Pinpoint the cell where the given text exists, returning its [x, y] midpoint coordinate. 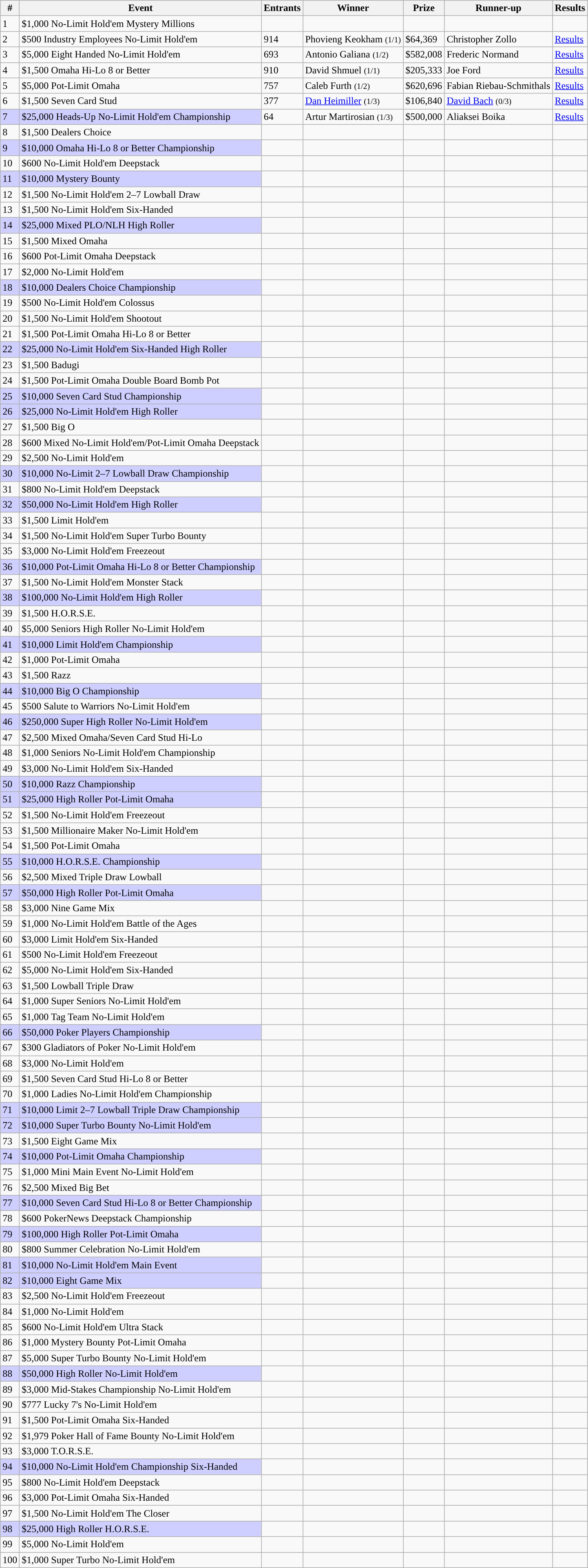
28 [10, 442]
3 [10, 55]
7 [10, 117]
6 [10, 101]
$25,000 No-Limit Hold'em High Roller [140, 411]
40 [10, 629]
94 [10, 1467]
72 [10, 1125]
$25,000 Heads-Up No-Limit Hold'em Championship [140, 117]
47 [10, 738]
97 [10, 1513]
$1,000 No-Limit Hold'em [140, 1312]
$3,000 Limit Hold'em Six-Handed [140, 939]
Artur Martirosian (1/3) [353, 117]
$500 No-Limit Hold'em Freezeout [140, 955]
81 [10, 1265]
$620,696 [424, 86]
$50,000 No-Limit Hold'em High Roller [140, 505]
$2,500 Mixed Big Bet [140, 1188]
$1,000 No-Limit Hold'em Mystery Millions [140, 24]
693 [282, 55]
$1,500 Limit Hold'em [140, 520]
69 [10, 1079]
Fabian Riebau-Schmithals [498, 86]
22 [10, 349]
$600 Pot-Limit Omaha Deepstack [140, 256]
$10,000 Big O Championship [140, 691]
52 [10, 815]
82 [10, 1281]
$10,000 H.O.R.S.E. Championship [140, 861]
$1,500 Razz [140, 675]
$1,500 Pot-Limit Omaha Hi-Lo 8 or Better [140, 334]
$10,000 Dealers Choice Championship [140, 287]
Aliaksei Boika [498, 117]
2 [10, 39]
91 [10, 1420]
58 [10, 908]
62 [10, 970]
14 [10, 225]
$25,000 High Roller H.O.R.S.E. [140, 1529]
$1,500 Mixed Omaha [140, 241]
83 [10, 1296]
$300 Gladiators of Poker No-Limit Hold'em [140, 1048]
$100,000 High Roller Pot-Limit Omaha [140, 1234]
$10,000 Limit Hold'em Championship [140, 644]
$1,500 Millionaire Maker No-Limit Hold'em [140, 830]
Entrants [282, 8]
53 [10, 830]
10 [10, 163]
71 [10, 1110]
$10,000 Pot-Limit Omaha Championship [140, 1156]
David Bach (0/3) [498, 101]
78 [10, 1219]
42 [10, 660]
16 [10, 256]
Phovieng Keokham (1/1) [353, 39]
914 [282, 39]
$10,000 Razz Championship [140, 784]
$2,500 No-Limit Hold'em Freezeout [140, 1296]
$50,000 Poker Players Championship [140, 1032]
$5,000 Eight Handed No-Limit Hold'em [140, 55]
21 [10, 334]
$1,000 Super Seniors No-Limit Hold'em [140, 1001]
$500,000 [424, 117]
76 [10, 1188]
Prize [424, 8]
$1,500 Eight Game Mix [140, 1141]
17 [10, 272]
1 [10, 24]
$1,500 H.O.R.S.E. [140, 613]
38 [10, 598]
39 [10, 613]
27 [10, 427]
# [10, 8]
$10,000 Omaha Hi-Lo 8 or Better Championship [140, 148]
Joe Ford [498, 70]
70 [10, 1094]
Winner [353, 8]
$800 Summer Celebration No-Limit Hold'em [140, 1250]
$10,000 Seven Card Stud Hi-Lo 8 or Better Championship [140, 1203]
$3,000 T.O.R.S.E. [140, 1451]
$1,500 No-Limit Hold'em Freezeout [140, 815]
$1,000 No-Limit Hold'em Battle of the Ages [140, 923]
31 [10, 489]
$1,500 Seven Card Stud [140, 101]
757 [282, 86]
20 [10, 318]
$3,000 Nine Game Mix [140, 908]
19 [10, 303]
100 [10, 1560]
15 [10, 241]
46 [10, 722]
85 [10, 1327]
$1,500 Omaha Hi-Lo 8 or Better [140, 70]
35 [10, 551]
$5,000 No-Limit Hold'em [140, 1544]
$1,500 No-Limit Hold'em Super Turbo Bounty [140, 536]
41 [10, 644]
89 [10, 1389]
$1,000 Pot-Limit Omaha [140, 660]
$600 PokerNews Deepstack Championship [140, 1219]
90 [10, 1405]
$10,000 Mystery Bounty [140, 179]
87 [10, 1358]
26 [10, 411]
$50,000 High Roller No-Limit Hold'em [140, 1374]
67 [10, 1048]
36 [10, 567]
$1,000 Mini Main Event No-Limit Hold'em [140, 1172]
$1,500 Pot-Limit Omaha Double Board Bomb Pot [140, 380]
$5,000 Seniors High Roller No-Limit Hold'em [140, 629]
$5,000 Super Turbo Bounty No-Limit Hold'em [140, 1358]
$1,000 Tag Team No-Limit Hold'em [140, 1017]
$777 Lucky 7's No-Limit Hold'em [140, 1405]
$3,000 No-Limit Hold'em Six-Handed [140, 769]
$106,840 [424, 101]
910 [282, 70]
$1,500 Pot-Limit Omaha Six-Handed [140, 1420]
25 [10, 396]
$100,000 No-Limit Hold'em High Roller [140, 598]
49 [10, 769]
Event [140, 8]
66 [10, 1032]
$1,500 No-Limit Hold'em The Closer [140, 1513]
92 [10, 1435]
$3,000 No-Limit Hold'em Freezeout [140, 551]
68 [10, 1063]
4 [10, 70]
96 [10, 1498]
74 [10, 1156]
$3,000 Mid-Stakes Championship No-Limit Hold'em [140, 1389]
Antonio Galiana (1/2) [353, 55]
$5,000 Pot-Limit Omaha [140, 86]
$25,000 High Roller Pot-Limit Omaha [140, 799]
$2,500 Mixed Triple Draw Lowball [140, 877]
88 [10, 1374]
$600 No-Limit Hold'em Deepstack [140, 163]
55 [10, 861]
23 [10, 365]
$1,000 Super Turbo No-Limit Hold'em [140, 1560]
$205,333 [424, 70]
$64,369 [424, 39]
99 [10, 1544]
$500 Industry Employees No-Limit Hold'em [140, 39]
48 [10, 753]
45 [10, 707]
56 [10, 877]
$50,000 High Roller Pot-Limit Omaha [140, 892]
65 [10, 1017]
54 [10, 846]
$600 No-Limit Hold'em Ultra Stack [140, 1327]
60 [10, 939]
30 [10, 474]
61 [10, 955]
Christopher Zollo [498, 39]
$10,000 Eight Game Mix [140, 1281]
$250,000 Super High Roller No-Limit Hold'em [140, 722]
$1,500 Lowball Triple Draw [140, 986]
Caleb Furth (1/2) [353, 86]
50 [10, 784]
33 [10, 520]
$1,500 Big O [140, 427]
11 [10, 179]
$1,000 Mystery Bounty Pot-Limit Omaha [140, 1343]
37 [10, 582]
18 [10, 287]
Runner-up [498, 8]
9 [10, 148]
$3,000 No-Limit Hold'em [140, 1063]
$10,000 Limit 2–7 Lowball Triple Draw Championship [140, 1110]
$10,000 Seven Card Stud Championship [140, 396]
Frederic Normand [498, 55]
$1,500 Pot-Limit Omaha [140, 846]
$1,500 Seven Card Stud Hi-Lo 8 or Better [140, 1079]
$1,500 Badugi [140, 365]
93 [10, 1451]
57 [10, 892]
377 [282, 101]
$1,500 No-Limit Hold'em Six-Handed [140, 210]
$500 Salute to Warriors No-Limit Hold'em [140, 707]
Dan Heimiller (1/3) [353, 101]
86 [10, 1343]
75 [10, 1172]
24 [10, 380]
$10,000 No-Limit Hold'em Main Event [140, 1265]
$3,000 Pot-Limit Omaha Six-Handed [140, 1498]
13 [10, 210]
63 [10, 986]
$1,979 Poker Hall of Fame Bounty No-Limit Hold'em [140, 1435]
$2,500 No-Limit Hold'em [140, 458]
$1,000 Ladies No-Limit Hold'em Championship [140, 1094]
$1,500 No-Limit Hold'em 2–7 Lowball Draw [140, 194]
$600 Mixed No-Limit Hold'em/Pot-Limit Omaha Deepstack [140, 442]
$10,000 Super Turbo Bounty No-Limit Hold'em [140, 1125]
84 [10, 1312]
$10,000 Pot-Limit Omaha Hi-Lo 8 or Better Championship [140, 567]
$25,000 No-Limit Hold'em Six-Handed High Roller [140, 349]
$1,000 Seniors No-Limit Hold'em Championship [140, 753]
$10,000 No-Limit Hold'em Championship Six-Handed [140, 1467]
51 [10, 799]
95 [10, 1482]
$1,500 No-Limit Hold'em Shootout [140, 318]
73 [10, 1141]
80 [10, 1250]
$582,008 [424, 55]
79 [10, 1234]
David Shmuel (1/1) [353, 70]
$5,000 No-Limit Hold'em Six-Handed [140, 970]
59 [10, 923]
$1,500 No-Limit Hold'em Monster Stack [140, 582]
43 [10, 675]
8 [10, 132]
12 [10, 194]
77 [10, 1203]
98 [10, 1529]
$500 No-Limit Hold'em Colossus [140, 303]
29 [10, 458]
32 [10, 505]
34 [10, 536]
$2,000 No-Limit Hold'em [140, 272]
5 [10, 86]
$1,500 Dealers Choice [140, 132]
$2,500 Mixed Omaha/Seven Card Stud Hi-Lo [140, 738]
44 [10, 691]
$10,000 No-Limit 2–7 Lowball Draw Championship [140, 474]
$25,000 Mixed PLO/NLH High Roller [140, 225]
